Find where the given text appears and provide that cell's center as [x, y] coordinate. 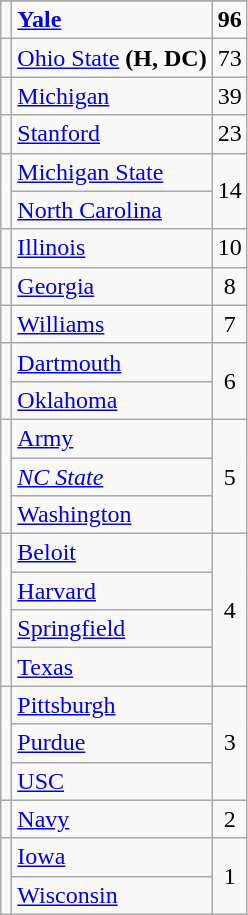
Army [112, 438]
Wisconsin [112, 895]
North Carolina [112, 210]
23 [230, 134]
Williams [112, 324]
96 [230, 20]
Georgia [112, 286]
Washington [112, 515]
Dartmouth [112, 362]
39 [230, 96]
Navy [112, 819]
Illinois [112, 248]
NC State [112, 477]
Purdue [112, 743]
Texas [112, 667]
73 [230, 58]
Stanford [112, 134]
Harvard [112, 591]
7 [230, 324]
Ohio State (H, DC) [112, 58]
USC [112, 781]
Beloit [112, 553]
Oklahoma [112, 400]
Springfield [112, 629]
10 [230, 248]
14 [230, 191]
Michigan [112, 96]
Yale [112, 20]
Pittsburgh [112, 705]
4 [230, 610]
Iowa [112, 857]
8 [230, 286]
6 [230, 381]
2 [230, 819]
Michigan State [112, 172]
3 [230, 743]
5 [230, 476]
1 [230, 876]
